Return the (X, Y) coordinate for the center point of the cell that contains the specified text.  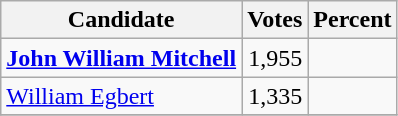
1,955 (275, 58)
John William Mitchell (122, 58)
Votes (275, 20)
Candidate (122, 20)
William Egbert (122, 96)
Percent (352, 20)
1,335 (275, 96)
